Return the (x, y) coordinate for the center point of the cell that contains the specified text.  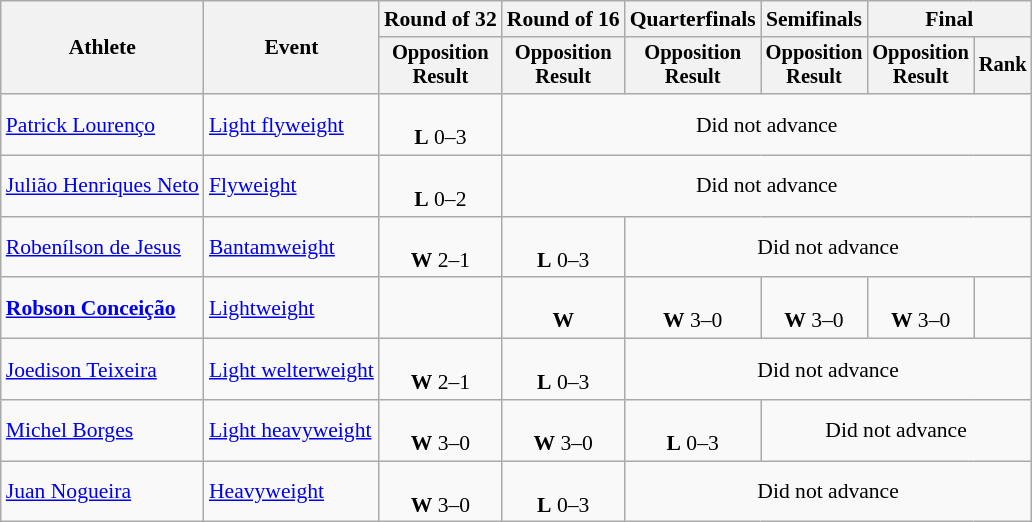
Lightweight (292, 308)
Semifinals (814, 19)
W (564, 308)
Robson Conceição (102, 308)
Julião Henriques Neto (102, 186)
Joedison Teixeira (102, 370)
Patrick Lourenço (102, 124)
Quarterfinals (693, 19)
Heavyweight (292, 492)
Light heavyweight (292, 430)
Michel Borges (102, 430)
Round of 32 (440, 19)
Light welterweight (292, 370)
Final (949, 19)
Athlete (102, 48)
Light flyweight (292, 124)
Event (292, 48)
Rank (1003, 66)
L 0–2 (440, 186)
Juan Nogueira (102, 492)
Flyweight (292, 186)
Robenílson de Jesus (102, 248)
Bantamweight (292, 248)
Round of 16 (564, 19)
